Pinpoint the cell where the given text exists, returning its (x, y) midpoint coordinate. 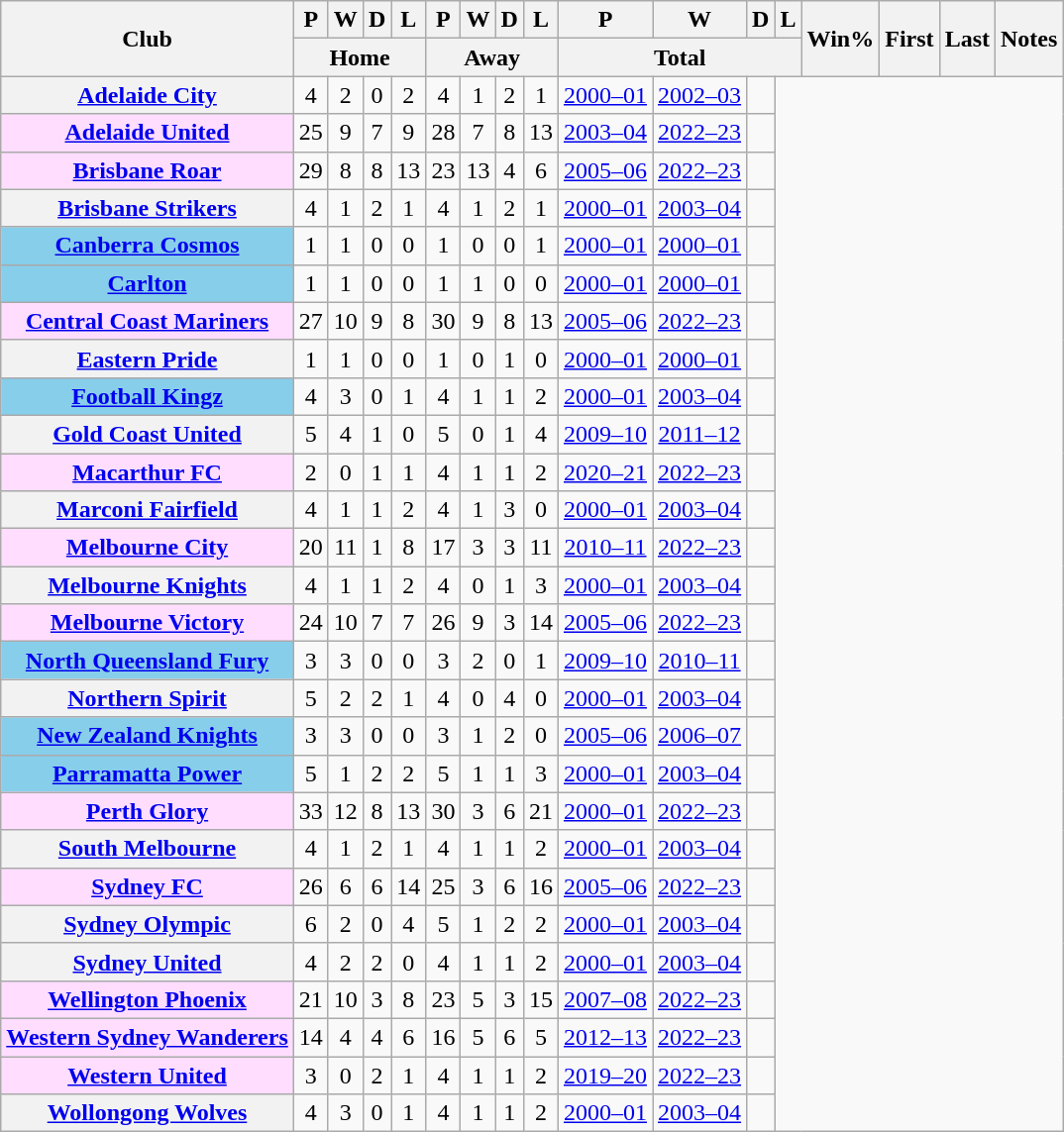
29 (311, 170)
2007–08 (604, 999)
2019–20 (604, 1075)
Brisbane Roar (148, 170)
Melbourne Knights (148, 585)
12 (345, 811)
Parramatta Power (148, 773)
Western Sydney Wanderers (148, 1037)
24 (311, 623)
Macarthur FC (148, 472)
Brisbane Strikers (148, 208)
South Melbourne (148, 849)
Melbourne City (148, 548)
Wellington Phoenix (148, 999)
Home (360, 57)
Sydney United (148, 962)
North Queensland Fury (148, 661)
Sydney FC (148, 886)
Gold Coast United (148, 434)
15 (541, 999)
Carlton (148, 283)
2006–07 (699, 736)
New Zealand Knights (148, 736)
Last (967, 39)
2011–12 (699, 434)
Marconi Fairfield (148, 510)
Football Kingz (148, 396)
Total (680, 57)
Away (492, 57)
Western United (148, 1075)
27 (311, 321)
First (909, 39)
17 (444, 548)
Northern Spirit (148, 698)
Adelaide City (148, 95)
Adelaide United (148, 133)
Melbourne Victory (148, 623)
2012–13 (604, 1037)
Perth Glory (148, 811)
28 (444, 133)
20 (311, 548)
Central Coast Mariners (148, 321)
Club (148, 39)
33 (311, 811)
Notes (1029, 39)
Sydney Olympic (148, 924)
Win% (840, 39)
Canberra Cosmos (148, 246)
Eastern Pride (148, 359)
2002–03 (699, 95)
Wollongong Wolves (148, 1113)
2020–21 (604, 472)
